Scan for the cell matching the given text and deliver its [x, y] coordinate at center. 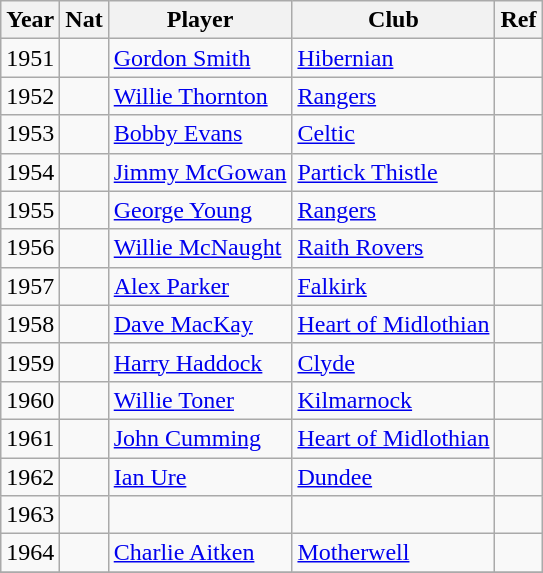
Kilmarnock [394, 400]
1963 [30, 515]
Ian Ure [200, 477]
Harry Haddock [200, 362]
Willie Toner [200, 400]
1954 [30, 172]
Dundee [394, 477]
Hibernian [394, 58]
Nat [84, 20]
Willie Thornton [200, 96]
Gordon Smith [200, 58]
Ref [518, 20]
1958 [30, 324]
1957 [30, 286]
Club [394, 20]
1962 [30, 477]
Player [200, 20]
1955 [30, 210]
1951 [30, 58]
Year [30, 20]
1953 [30, 134]
Charlie Aitken [200, 553]
1964 [30, 553]
Motherwell [394, 553]
1961 [30, 438]
Raith Rovers [394, 248]
Falkirk [394, 286]
Bobby Evans [200, 134]
Partick Thistle [394, 172]
John Cumming [200, 438]
Willie McNaught [200, 248]
Alex Parker [200, 286]
Clyde [394, 362]
1960 [30, 400]
1956 [30, 248]
1952 [30, 96]
George Young [200, 210]
1959 [30, 362]
Dave MacKay [200, 324]
Jimmy McGowan [200, 172]
Celtic [394, 134]
